Detect which cell encompasses the target text, then output its [X, Y] center coordinate. 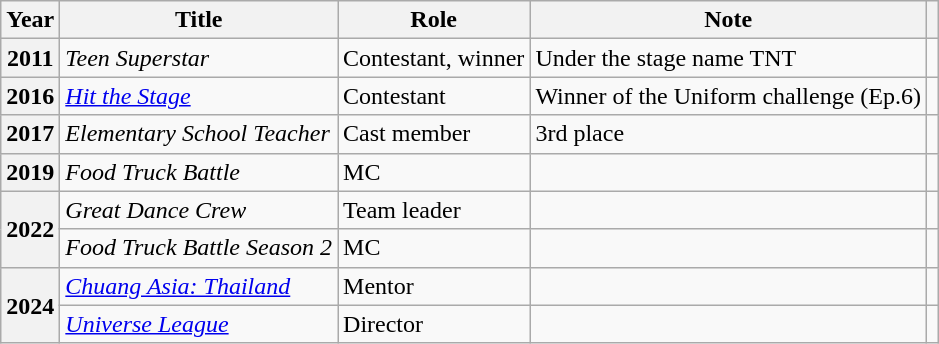
Team leader [434, 210]
Food Truck Battle [199, 172]
Food Truck Battle Season 2 [199, 248]
Note [728, 20]
2016 [30, 96]
2024 [30, 305]
Elementary School Teacher [199, 134]
2017 [30, 134]
2022 [30, 229]
2011 [30, 58]
Mentor [434, 286]
Title [199, 20]
Under the stage name TNT [728, 58]
Cast member [434, 134]
Great Dance Crew [199, 210]
Winner of the Uniform challenge (Ep.6) [728, 96]
Contestant [434, 96]
Contestant, winner [434, 58]
Teen Superstar [199, 58]
2019 [30, 172]
Hit the Stage [199, 96]
Chuang Asia: Thailand [199, 286]
Year [30, 20]
Role [434, 20]
Universe League [199, 324]
Director [434, 324]
3rd place [728, 134]
